Extract the (x, y) coordinate from the center of the cell holding the provided text.  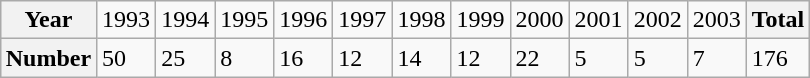
7 (716, 58)
1996 (304, 20)
50 (126, 58)
25 (186, 58)
16 (304, 58)
1998 (422, 20)
1995 (244, 20)
1993 (126, 20)
Number (48, 58)
8 (244, 58)
22 (540, 58)
1994 (186, 20)
2001 (598, 20)
2002 (658, 20)
1997 (362, 20)
14 (422, 58)
2003 (716, 20)
2000 (540, 20)
176 (778, 58)
1999 (480, 20)
Total (778, 20)
Year (48, 20)
